From the cell containing the given text, extract its center point as [x, y] coordinate. 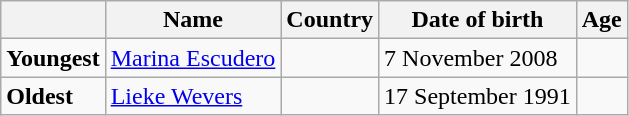
Youngest [53, 58]
17 September 1991 [478, 96]
Oldest [53, 96]
Lieke Wevers [193, 96]
Age [602, 20]
Country [330, 20]
Date of birth [478, 20]
Marina Escudero [193, 58]
Name [193, 20]
7 November 2008 [478, 58]
